Provide the (x, y) coordinate of the cell's center where the given text is located.  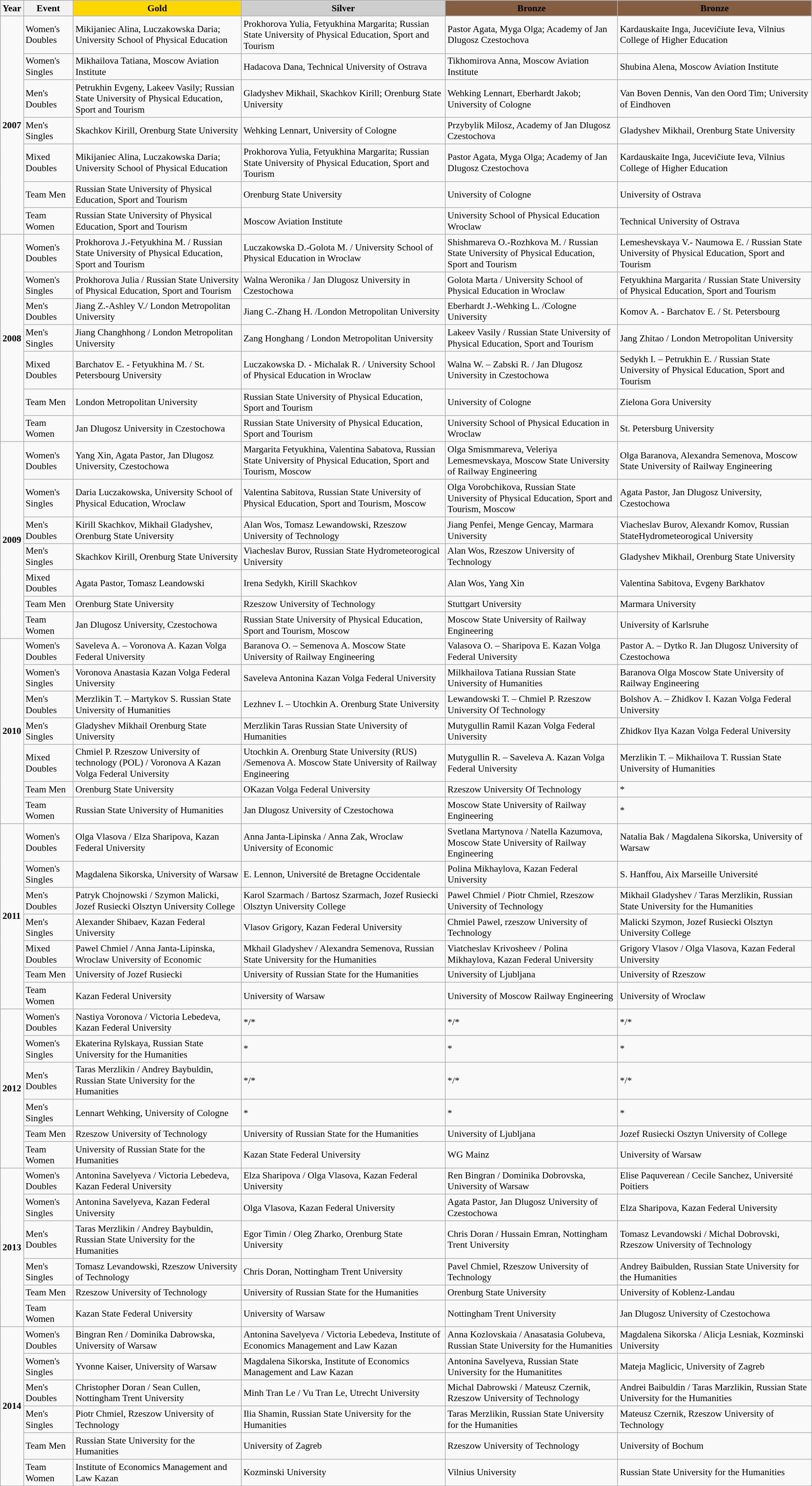
Margarita Fetyukhina, Valentina Sabatova, Russian State University of Physical Education, Sport and Tourism, Moscow (343, 461)
Agata Pastor, Jan Dlugosz University, Czestochowa (715, 498)
Walna Weronika / Jan Dlugosz University in Czestochowa (343, 285)
Kazan Federal University (157, 996)
Minh Tran Le / Vu Tran Le, Utrecht University (343, 1393)
Piotr Chmiel, Rzeszow University of Technology (157, 1419)
Silver (343, 8)
Russian State University of Physical Education, Sport and Tourism, Moscow (343, 625)
Pavel Chmiel, Rzeszow University of Technology (531, 1272)
Jiang Changhhong / London Metropolitan University (157, 338)
University School of Physical Education Wroclaw (531, 221)
Merzlikin T. – Mikhailova T. Russian State University of Humanities (715, 763)
Irena Sedykh, Kirill Skachkov (343, 583)
Mateja Maglicic, University of Zagreb (715, 1366)
Event (49, 8)
Valentina Sabitova, Evgeny Barkhatov (715, 583)
Christopher Doran / Sean Cullen, Nottingham Trent University (157, 1393)
Institute of Economics Management and Law Kazan (157, 1472)
Mkhail Gladyshev / Alexandra Semenova, Russian State University for the Humanities (343, 954)
Voronova Anastasia Kazan Volga Federal University (157, 678)
Zielona Gora University (715, 402)
Viatcheslav Krivosheev / Polina Mikhaylova, Kazan Federal University (531, 954)
Moscow Aviation Institute (343, 221)
University of Karlsruhe (715, 625)
Lemeshevskaya V.- Naumowa E. / Russian State University of Physical Education, Sport and Tourism (715, 253)
Golota Marta / University School of Physical Education in Wroclaw (531, 285)
Gold (157, 8)
2008 (12, 338)
Alan Wos, Rzeszow University of Technology (531, 556)
2011 (12, 916)
Utochkin A. Orenburg State University (RUS) /Semenova A. Moscow State University of Railway Engineering (343, 763)
Chris Doran, Nottingham Trent University (343, 1272)
Mateusz Czernik, Rzeszow University of Technology (715, 1419)
Olga Vlasova / Elza Sharipova, Kazan Federal University (157, 842)
Russian State University of Humanities (157, 810)
Petrukhin Evgeny, Lakeev Vasily; Russian State University of Physical Education, Sport and Tourism (157, 99)
Olga Smismmareva, Veleriya Lemesmevskaya, Moscow State University of Railway Engineering (531, 461)
Chmiel Pawel, rzeszow University of Technology (531, 927)
Baranova Olga Moscow State University of Railway Engineering (715, 678)
WG Mainz (531, 1155)
Luczakowska D.-Golota M. / University School of Physical Education in Wroclaw (343, 253)
Merzlikin Taras Russian State University of Humanities (343, 731)
Alan Wos, Tomasz Lewandowski, Rzeszow University of Technology (343, 530)
St. Petersburg University (715, 429)
2013 (12, 1248)
Taras Merzlikin, Russian State University for the Humanities (531, 1419)
Shubina Alena, Moscow Aviation Institute (715, 67)
Kozminski University (343, 1472)
Alexander Shibaev, Kazan Federal University (157, 927)
Antonina Savelyeva / Victoria Lebedeva, Kazan Federal University (157, 1181)
Barchatov E. - Fetyukhina M. / St. Petersbourg University (157, 370)
Kirill Skachkov, Mikhail Gladyshev, Orenburg State University (157, 530)
Gladyshev Mikhail Orenburg State University (157, 731)
Ekaterina Rylskaya, Russian State University for the Humanities (157, 1048)
Chris Doran / Hussain Emran, Nottingham Trent University (531, 1240)
Tikhomirova Anna, Moscow Aviation Institute (531, 67)
Saveleva Antonina Kazan Volga Federal University (343, 678)
Michal Dabrowski / Mateusz Czernik, Rzeszow University of Technology (531, 1393)
Gladyshev Mikhail, Skachkov Kirill; Orenburg State University (343, 99)
University of Rzeszow (715, 975)
Yvonne Kaiser, University of Warsaw (157, 1366)
University of Moscow Railway Engineering (531, 996)
S. Hanffou, Aix Marseille Université (715, 874)
University of Koblenz-Landau (715, 1293)
Agata Pastor, Jan Dlugosz University of Czestochowa (531, 1208)
Anna Kozlovskaia / Anasatasia Golubeva, Russian State University for the Humanities (531, 1340)
Prokhorova J.-Fetyukhina M. / Russian State University of Physical Education, Sport and Tourism (157, 253)
Jiang C.-Zhang H. /London Metropolitan University (343, 312)
Lakeev Vasily / Russian State University of Physical Education, Sport and Tourism (531, 338)
Jan Dlugosz University, Czestochowa (157, 625)
Karol Szarmach / Bartosz Szarmach, Jozef Rusiecki Olsztyn University College (343, 901)
2014 (12, 1406)
2010 (12, 731)
Magdalena Sikorska / Alicja Lesniak, Kozminski University (715, 1340)
Vlasov Grigory, Kazan Federal University (343, 927)
University of Jozef Rusiecki (157, 975)
Grigory Vlasov / Olga Vlasova, Kazan Federal University (715, 954)
Komov A. - Barchatov E. / St. Petersbourg (715, 312)
Lennart Wehking, University of Cologne (157, 1113)
Jiang Z.-Ashley V./ London Metropolitan University (157, 312)
University School of Physical Education in Wroclaw (531, 429)
Mutygullin R. – Saveleva A. Kazan Volga Federal University (531, 763)
Prokhorova Julia / Russian State University of Physical Education, Sport and Tourism (157, 285)
Patryk Chojnowski / Szymon Malicki, Jozef Rusiecki Olsztyn University College (157, 901)
Antonina Savelyeva, Kazan Federal University (157, 1208)
Pawel Chmiel / Piotr Chmiel, Rzeszow University of Technology (531, 901)
Pastor A. – Dytko R. Jan Dlugosz University of Czestochowa (715, 652)
Walna W. – Zabski R. / Jan Dlugosz University in Czestochowa (531, 370)
Sedykh I. – Petrukhin E. / Russian State University of Physical Education, Sport and Tourism (715, 370)
Zhidkov Ilya Kazan Volga Federal University (715, 731)
Viacheslav Burov, Alexandr Komov, Russian StateHydrometeorogical University (715, 530)
Mutygullin Ramil Kazan Volga Federal University (531, 731)
Fetyukhina Margarita / Russian State University of Physical Education, Sport and Tourism (715, 285)
Ilia Shamin, Russian State University for the Humanities (343, 1419)
Olga Baranova, Alexandra Semenova, Moscow State University of Railway Engineering (715, 461)
Shishmareva O.-Rozhkova M. / Russian State University of Physical Education, Sport and Tourism (531, 253)
Ren Bingran / Dominika Dobrovska, University of Warsaw (531, 1181)
University of Wroclaw (715, 996)
Andrei Baibuldin / Taras Marzlikin, Russian State University for the Humanities (715, 1393)
Agata Pastor, Tomasz Leandowski (157, 583)
Jang Zhitao / London Metropolitan University (715, 338)
2007 (12, 125)
Eberhardt J.-Wehking L. /Cologne University (531, 312)
E. Lennon, Université de Bretagne Occidentale (343, 874)
Natalia Bak / Magdalena Sikorska, University of Warsaw (715, 842)
University of Bochum (715, 1446)
Bolshov A. – Zhidkov I. Kazan Volga Federal University (715, 704)
Nastiya Voronova / Victoria Lebedeva, Kazan Federal University (157, 1022)
Olga Vorobchikova, Russian State University of Physical Education, Sport and Tourism, Moscow (531, 498)
Malicki Szymon, Jozef Rusiecki Olsztyn University College (715, 927)
Lewandowski T. – Chmiel P. Rzeszow University Of Technology (531, 704)
Polina Mikhaylova, Kazan Federal University (531, 874)
University of Ostrava (715, 195)
Elise Paquverean / Cecile Sanchez, Université Poitiers (715, 1181)
Year (12, 8)
Nottingham Trent University (531, 1314)
Baranova O. – Semenova A. Moscow State University of Railway Engineering (343, 652)
Jozef Rusiecki Osztyn University of College (715, 1134)
Pawel Chmiel / Anna Janta-Lipinska, Wroclaw University of Economic (157, 954)
University of Zagreb (343, 1446)
Technical University of Ostrava (715, 221)
Saveleva A. – Voronova A. Kazan Volga Federal University (157, 652)
Zang Honghang / London Metropolitan University (343, 338)
Lezhnev I. – Utochkin A. Orenburg State University (343, 704)
2012 (12, 1088)
Elza Sharipova, Kazan Federal University (715, 1208)
Egor Timin / Oleg Zharko, Orenburg State University (343, 1240)
Tomasz Levandowski, Rzeszow University of Technology (157, 1272)
Mikhailova Tatiana, Moscow Aviation Institute (157, 67)
Svetlana Martynova / Natella Kazumova, Moscow State University of Railway Engineering (531, 842)
Antonina Savelyeva / Victoria Lebedeva, Institute of Economics Management and Law Kazan (343, 1340)
Olga Vlasova, Kazan Federal University (343, 1208)
Marmara University (715, 604)
Bingran Ren / Dominika Dabrowska, University of Warsaw (157, 1340)
Luczakowska D. - Michalak R. / University School of Physical Education in Wroclaw (343, 370)
Mikhail Gladyshev / Taras Merzlikin, Russian State University for the Humanities (715, 901)
Przybylik Milosz, Academy of Jan Dlugosz Czestochova (531, 131)
Tomasz Levandowski / Michal Dobrovski, Rzeszow University of Technology (715, 1240)
Chmiel P. Rzeszow University of technology (POL) / Voronova A Kazan Volga Federal University (157, 763)
Andrey Baibulden, Russian State University for the Humanities (715, 1272)
Alan Wos, Yang Xin (531, 583)
Vilnius University (531, 1472)
Magdalena Sikorska, University of Warsaw (157, 874)
Elza Sharipova / Olga Vlasova, Kazan Federal University (343, 1181)
Valentina Sabitova, Russian State University of Physical Education, Sport and Tourism, Moscow (343, 498)
Wehking Lennart, University of Cologne (343, 131)
London Metropolitan University (157, 402)
Merzlikin T. – Martykov S. Russian State University of Humanities (157, 704)
2009 (12, 540)
Jan Dlugosz University in Czestochowa (157, 429)
Rzeszow University Of Technology (531, 790)
Stuttgart University (531, 604)
Yang Xin, Agata Pastor, Jan Dlugosz University, Czestochowa (157, 461)
Antonina Savelyeva, Russian State University for the Humanitites (531, 1366)
Wehking Lennart, Eberhardt Jakob; University of Cologne (531, 99)
OKazan Volga Federal University (343, 790)
Milkhailova Tatiana Russian State University of Humanities (531, 678)
Anna Janta-Lipinska / Anna Zak, Wroclaw University of Economic (343, 842)
Jiang Penfei, Menge Gencay, Marmara University (531, 530)
Viacheslav Burov, Russian State Hydrometeorogical University (343, 556)
Daria Luczakowska, University School of Physical Education, Wroclaw (157, 498)
Valasova O. – Sharipova E. Kazan Volga Federal University (531, 652)
Hadacova Dana, Technical University of Ostrava (343, 67)
Magdalena Sikorska, Institute of Economics Management and Law Kazan (343, 1366)
Van Boven Dennis, Van den Oord Tim; University of Eindhoven (715, 99)
